Capture the cell that displays the provided text and extract its (x, y) central coordinate. 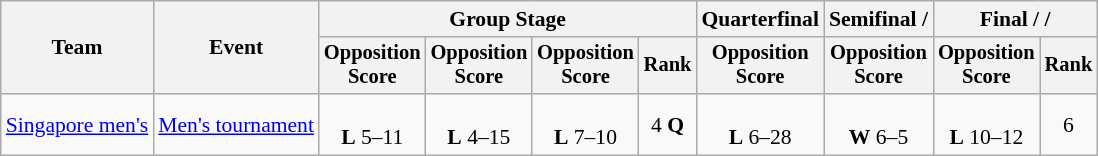
W 6–5 (878, 124)
L 5–11 (372, 124)
L 10–12 (986, 124)
6 (1069, 124)
Men's tournament (236, 124)
Group Stage (508, 19)
Team (78, 48)
Event (236, 48)
L 7–10 (586, 124)
L 4–15 (480, 124)
Quarterfinal (760, 19)
Final / / (1015, 19)
L 6–28 (760, 124)
4 Q (668, 124)
Singapore men's (78, 124)
Semifinal / (878, 19)
